Detect which cell encompasses the target text, then output its (X, Y) center coordinate. 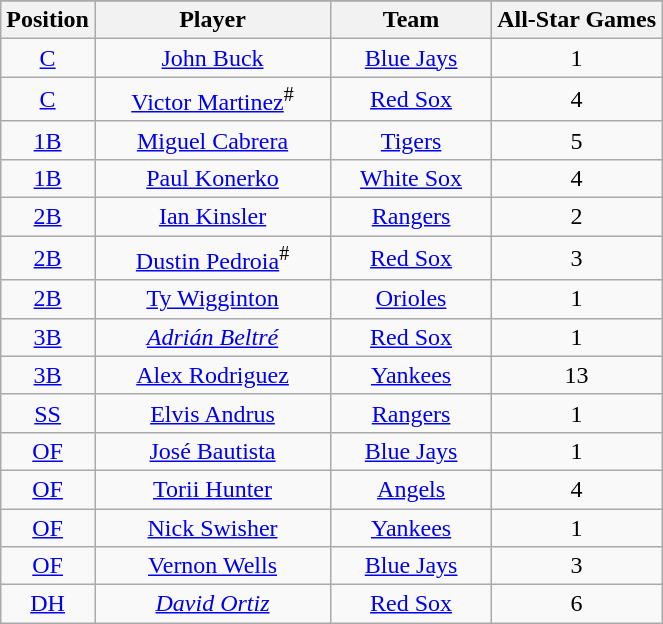
Orioles (412, 299)
SS (48, 413)
Dustin Pedroia# (212, 258)
All-Star Games (577, 20)
Player (212, 20)
Victor Martinez# (212, 100)
5 (577, 140)
Vernon Wells (212, 566)
José Bautista (212, 451)
White Sox (412, 178)
13 (577, 375)
Adrián Beltré (212, 337)
Miguel Cabrera (212, 140)
John Buck (212, 58)
Position (48, 20)
Team (412, 20)
Paul Konerko (212, 178)
Angels (412, 489)
David Ortiz (212, 604)
Elvis Andrus (212, 413)
Torii Hunter (212, 489)
Ty Wigginton (212, 299)
Ian Kinsler (212, 217)
Nick Swisher (212, 528)
6 (577, 604)
2 (577, 217)
Alex Rodriguez (212, 375)
Tigers (412, 140)
DH (48, 604)
